Locate the cell with the specified text and output its [X, Y] center coordinate. 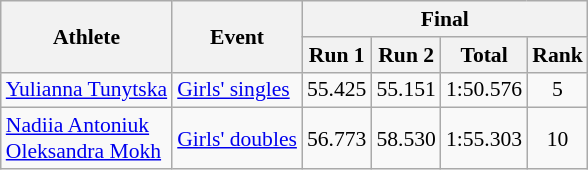
5 [558, 90]
Yulianna Tunytska [86, 90]
55.151 [406, 90]
Athlete [86, 36]
55.425 [336, 90]
Event [237, 36]
Girls' singles [237, 90]
1:50.576 [484, 90]
Nadiia AntoniukOleksandra Mokh [86, 138]
Rank [558, 55]
Total [484, 55]
10 [558, 138]
Run 1 [336, 55]
56.773 [336, 138]
Run 2 [406, 55]
Final [445, 19]
Girls' doubles [237, 138]
1:55.303 [484, 138]
58.530 [406, 138]
